From the cell containing the given text, extract its center point as (x, y) coordinate. 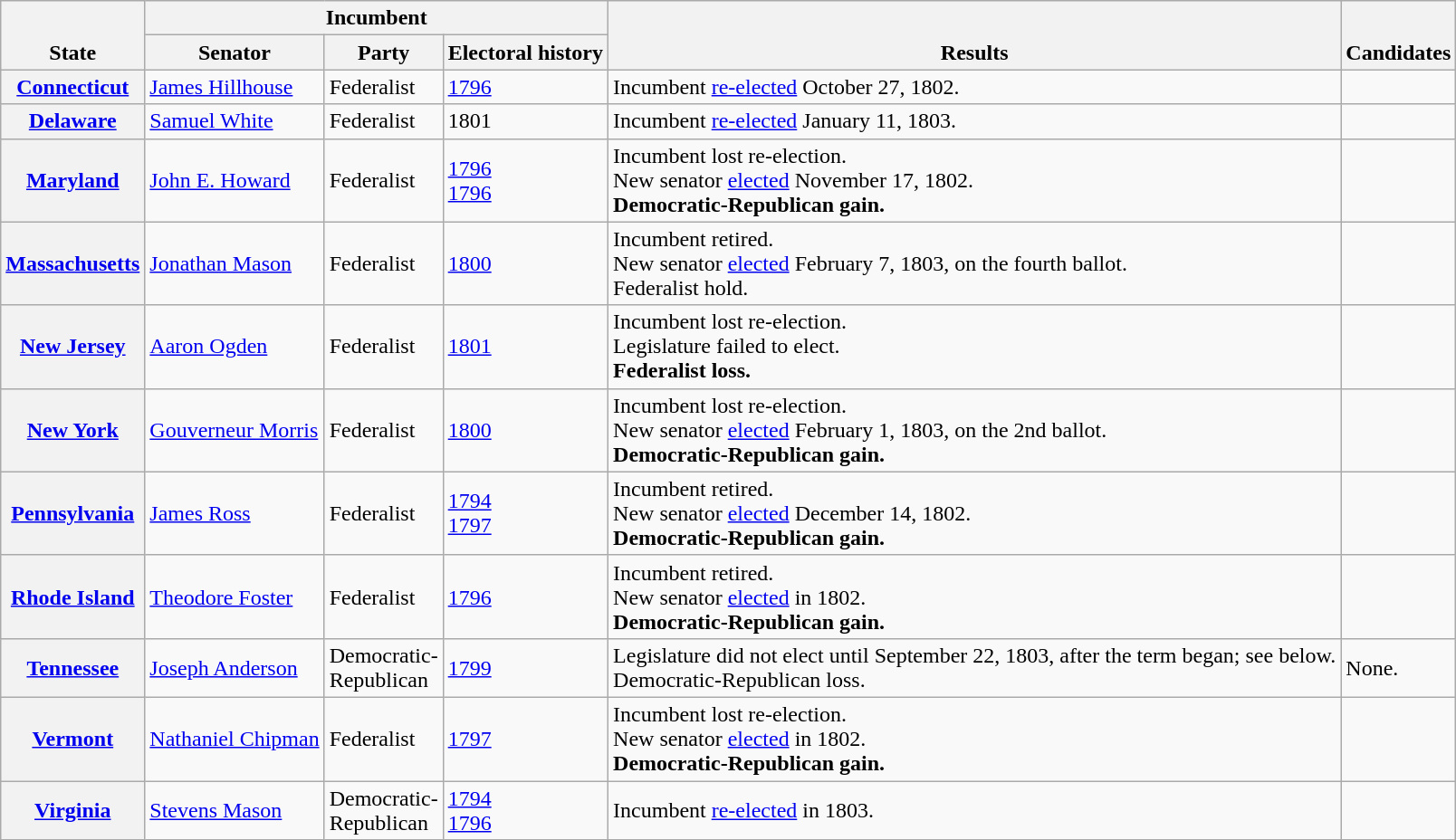
1797 (525, 739)
Party (384, 52)
Massachusetts (72, 263)
1794 1796 (525, 809)
Maryland (72, 180)
Incumbent retired.New senator elected December 14, 1802.Democratic-Republican gain. (974, 513)
Gouverneur Morris (235, 430)
Incumbent re-elected October 27, 1802. (974, 87)
1794 1797 (525, 513)
None. (1398, 668)
Vermont (72, 739)
John E. Howard (235, 180)
Connecticut (72, 87)
Incumbent lost re-election.New senator elected November 17, 1802.Democratic-Republican gain. (974, 180)
Results (974, 35)
Incumbent re-elected in 1803. (974, 809)
Tennessee (72, 668)
Senator (235, 52)
James Ross (235, 513)
1796 1796 (525, 180)
Rhode Island (72, 597)
Jonathan Mason (235, 263)
Incumbent retired.New senator elected in 1802.Democratic-Republican gain. (974, 597)
Incumbent lost re-election.New senator elected in 1802.Democratic-Republican gain. (974, 739)
New Jersey (72, 347)
New York (72, 430)
Candidates (1398, 35)
Delaware (72, 121)
Incumbent lost re-election.New senator elected February 1, 1803, on the 2nd ballot.Democratic-Republican gain. (974, 430)
Stevens Mason (235, 809)
Nathaniel Chipman (235, 739)
Incumbent (377, 18)
Samuel White (235, 121)
Incumbent re-elected January 11, 1803. (974, 121)
Incumbent lost re-election.Legislature failed to elect.Federalist loss. (974, 347)
Legislature did not elect until September 22, 1803, after the term began; see below.Democratic-Republican loss. (974, 668)
Theodore Foster (235, 597)
Pennsylvania (72, 513)
Incumbent retired.New senator elected February 7, 1803, on the fourth ballot.Federalist hold. (974, 263)
1799 (525, 668)
State (72, 35)
Aaron Ogden (235, 347)
Electoral history (525, 52)
Virginia (72, 809)
James Hillhouse (235, 87)
Joseph Anderson (235, 668)
